Provide the [X, Y] coordinate of the cell's center where the given text is located.  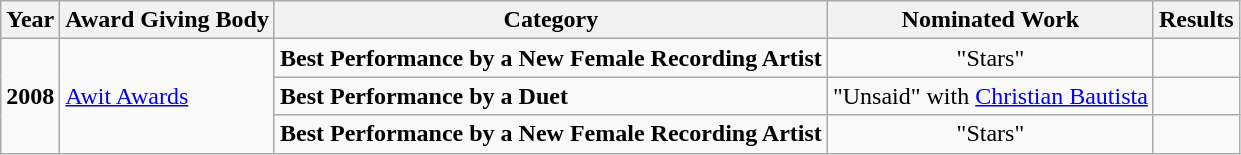
Year [30, 20]
2008 [30, 96]
"Unsaid" with Christian Bautista [990, 96]
Nominated Work [990, 20]
Award Giving Body [168, 20]
Results [1196, 20]
Best Performance by a Duet [550, 96]
Category [550, 20]
Awit Awards [168, 96]
